Output the [x, y] coordinate of the center of the cell containing the given text.  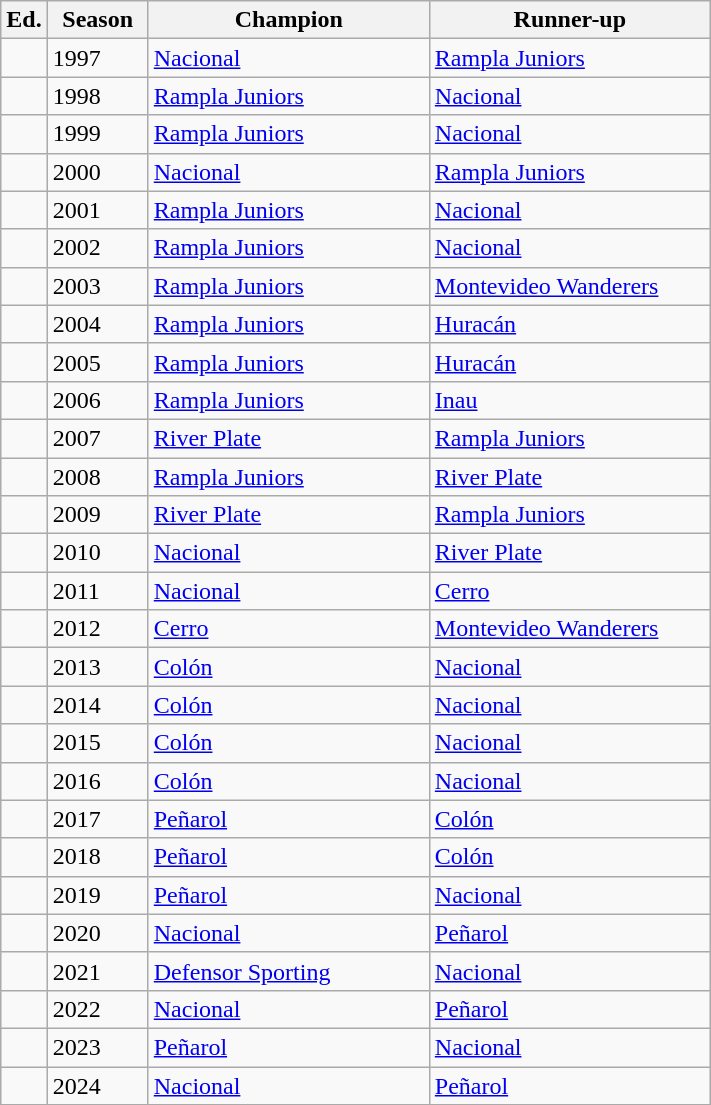
2006 [98, 400]
Defensor Sporting [288, 971]
2009 [98, 515]
Inau [570, 400]
Season [98, 20]
2014 [98, 705]
2015 [98, 743]
2004 [98, 324]
2023 [98, 1047]
2002 [98, 248]
2011 [98, 591]
1998 [98, 96]
2019 [98, 895]
2007 [98, 438]
2010 [98, 553]
2012 [98, 629]
2016 [98, 781]
2000 [98, 172]
Champion [288, 20]
1999 [98, 134]
1997 [98, 58]
2008 [98, 477]
Ed. [24, 20]
2005 [98, 362]
2017 [98, 819]
2013 [98, 667]
Runner-up [570, 20]
2020 [98, 933]
2021 [98, 971]
2003 [98, 286]
2022 [98, 1009]
2024 [98, 1085]
2001 [98, 210]
2018 [98, 857]
